From the cell containing the given text, extract its center point as [X, Y] coordinate. 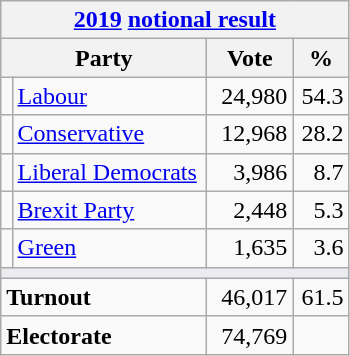
2,448 [250, 210]
2019 notional result [175, 20]
Labour [110, 96]
3.6 [321, 248]
61.5 [321, 297]
54.3 [321, 96]
Green [110, 248]
Conservative [110, 134]
Turnout [104, 297]
74,769 [250, 335]
Electorate [104, 335]
% [321, 58]
Vote [250, 58]
12,968 [250, 134]
3,986 [250, 172]
Brexit Party [110, 210]
28.2 [321, 134]
1,635 [250, 248]
Party [104, 58]
5.3 [321, 210]
46,017 [250, 297]
Liberal Democrats [110, 172]
24,980 [250, 96]
8.7 [321, 172]
